Scan for the cell matching the given text and deliver its [x, y] coordinate at center. 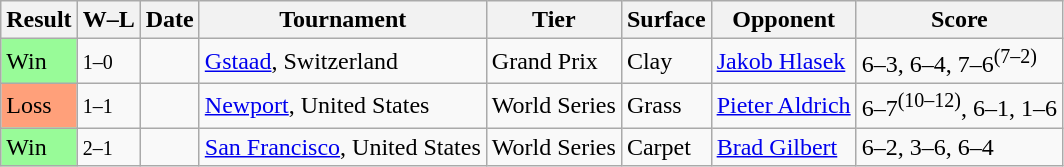
Loss [39, 106]
Score [959, 20]
1–1 [108, 106]
Brad Gilbert [784, 147]
2–1 [108, 147]
6–2, 3–6, 6–4 [959, 147]
Gstaad, Switzerland [342, 62]
1–0 [108, 62]
Opponent [784, 20]
Jakob Hlasek [784, 62]
Result [39, 20]
San Francisco, United States [342, 147]
Clay [666, 62]
W–L [108, 20]
6–3, 6–4, 7–6(7–2) [959, 62]
Tier [554, 20]
6–7(10–12), 6–1, 1–6 [959, 106]
Surface [666, 20]
Grass [666, 106]
Carpet [666, 147]
Grand Prix [554, 62]
Tournament [342, 20]
Pieter Aldrich [784, 106]
Newport, United States [342, 106]
Date [170, 20]
